From the cell containing the given text, extract its center point as (x, y) coordinate. 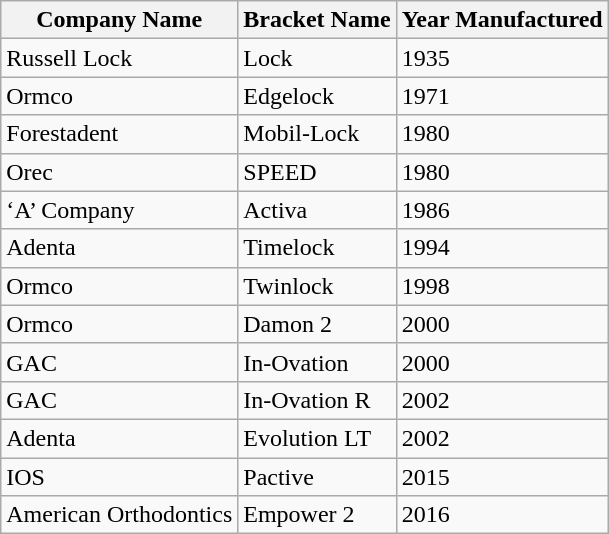
SPEED (317, 172)
1998 (502, 286)
IOS (120, 477)
Forestadent (120, 134)
1971 (502, 96)
‘A’ Company (120, 210)
2015 (502, 477)
Russell Lock (120, 58)
Twinlock (317, 286)
Activa (317, 210)
2016 (502, 515)
Evolution LT (317, 438)
Lock (317, 58)
Timelock (317, 248)
Edgelock (317, 96)
Pactive (317, 477)
Damon 2 (317, 324)
American Orthodontics (120, 515)
In-Ovation (317, 362)
1994 (502, 248)
Year Manufactured (502, 20)
Empower 2 (317, 515)
Bracket Name (317, 20)
Mobil-Lock (317, 134)
In-Ovation R (317, 400)
Orec (120, 172)
1935 (502, 58)
Company Name (120, 20)
1986 (502, 210)
